Pinpoint the cell where the given text exists, returning its [X, Y] midpoint coordinate. 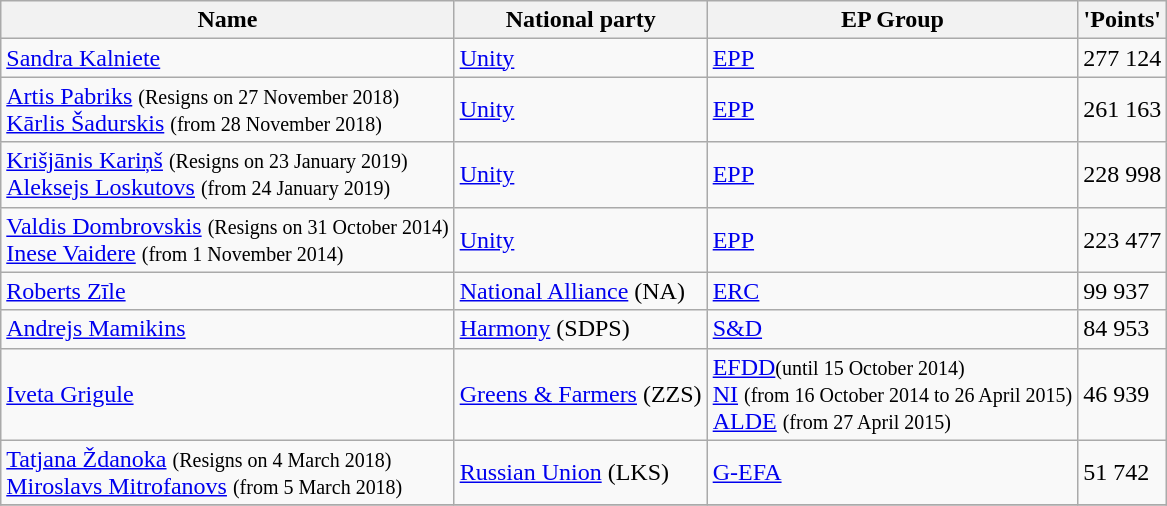
Krišjānis Kariņš (Resigns on 23 January 2019)Aleksejs Loskutovs (from 24 January 2019) [228, 174]
Harmony (SDPS) [580, 329]
84 953 [1122, 329]
46 939 [1122, 394]
Artis Pabriks (Resigns on 27 November 2018)Kārlis Šadurskis (from 28 November 2018) [228, 110]
223 477 [1122, 240]
ERC [892, 291]
Valdis Dombrovskis (Resigns on 31 October 2014)Inese Vaidere (from 1 November 2014) [228, 240]
Andrejs Mamikins [228, 329]
EFDD(until 15 October 2014) NI (from 16 October 2014 to 26 April 2015) ALDE (from 27 April 2015) [892, 394]
Name [228, 20]
Iveta Grigule [228, 394]
Tatjana Ždanoka (Resigns on 4 March 2018)Miroslavs Mitrofanovs (from 5 March 2018) [228, 472]
228 998 [1122, 174]
National Alliance (NA) [580, 291]
Greens & Farmers (ZZS) [580, 394]
277 124 [1122, 58]
99 937 [1122, 291]
Russian Union (LKS) [580, 472]
Sandra Kalniete [228, 58]
51 742 [1122, 472]
Roberts Zīle [228, 291]
S&D [892, 329]
National party [580, 20]
261 163 [1122, 110]
EP Group [892, 20]
G-EFA [892, 472]
'Points' [1122, 20]
